Identify which cell holds the provided text, then report its (X, Y) central coordinate. 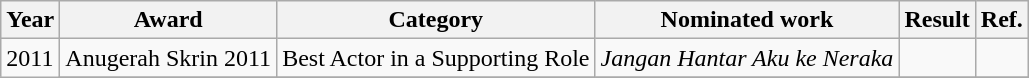
Award (168, 20)
Anugerah Skrin 2011 (168, 58)
Result (937, 20)
Nominated work (747, 20)
Jangan Hantar Aku ke Neraka (747, 58)
Best Actor in a Supporting Role (436, 58)
Category (436, 20)
Ref. (1002, 20)
Year (30, 20)
2011 (30, 58)
